Output the (X, Y) coordinate of the center of the cell containing the given text.  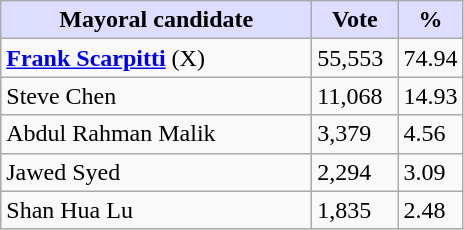
Vote (355, 20)
2,294 (355, 172)
11,068 (355, 96)
74.94 (430, 58)
Mayoral candidate (156, 20)
4.56 (430, 134)
Shan Hua Lu (156, 210)
Jawed Syed (156, 172)
1,835 (355, 210)
Abdul Rahman Malik (156, 134)
2.48 (430, 210)
3,379 (355, 134)
14.93 (430, 96)
% (430, 20)
3.09 (430, 172)
Frank Scarpitti (X) (156, 58)
55,553 (355, 58)
Steve Chen (156, 96)
